Detect which cell encompasses the target text, then output its [X, Y] center coordinate. 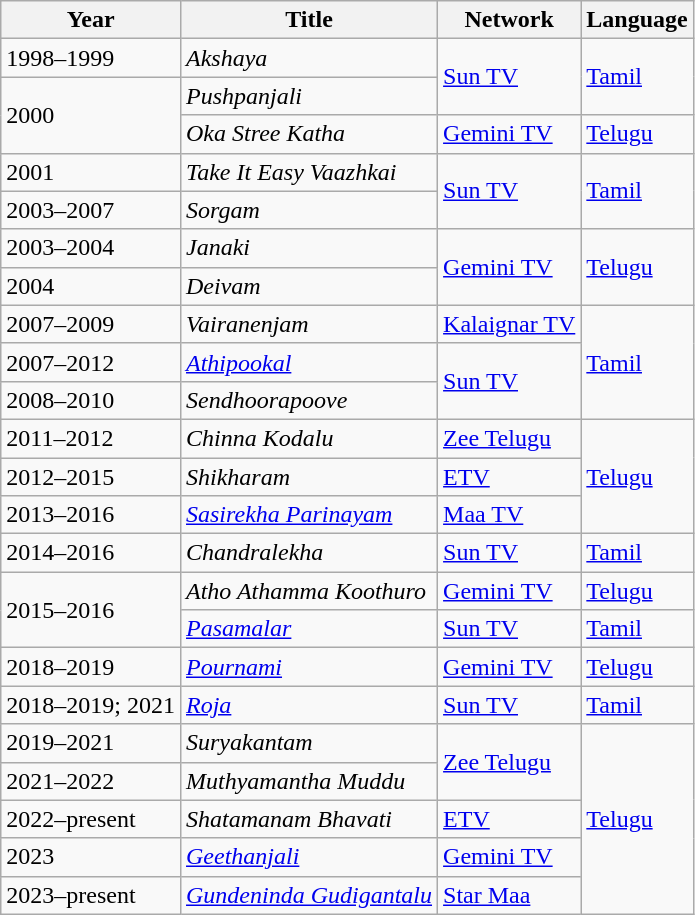
2000 [91, 115]
2003–2007 [91, 210]
Gundeninda Gudigantalu [308, 895]
2022–present [91, 819]
2004 [91, 286]
Chinna Kodalu [308, 438]
2007–2012 [91, 362]
Kalaignar TV [510, 324]
Pasamalar [308, 629]
2021–2022 [91, 781]
Network [510, 20]
2013–2016 [91, 515]
2008–2010 [91, 400]
Pushpanjali [308, 96]
Year [91, 20]
Sendhoorapoove [308, 400]
2012–2015 [91, 477]
2011–2012 [91, 438]
Shikharam [308, 477]
Janaki [308, 248]
Atho Athamma Koothuro [308, 591]
Take It Easy Vaazhkai [308, 172]
Maa TV [510, 515]
2019–2021 [91, 743]
Athipookal [308, 362]
2014–2016 [91, 553]
Sasirekha Parinayam [308, 515]
2018–2019 [91, 667]
2001 [91, 172]
2007–2009 [91, 324]
Shatamanam Bhavati [308, 819]
Suryakantam [308, 743]
2018–2019; 2021 [91, 705]
Title [308, 20]
2023 [91, 857]
1998–1999 [91, 58]
Star Maa [510, 895]
Chandralekha [308, 553]
Deivam [308, 286]
Roja [308, 705]
2003–2004 [91, 248]
Vairanenjam [308, 324]
Pournami [308, 667]
2015–2016 [91, 610]
Oka Stree Katha [308, 134]
2023–present [91, 895]
Akshaya [308, 58]
Language [637, 20]
Sorgam [308, 210]
Geethanjali [308, 857]
Muthyamantha Muddu [308, 781]
